Identify which cell holds the provided text, then report its [X, Y] central coordinate. 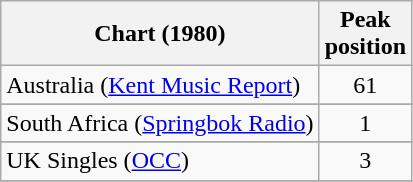
Chart (1980) [160, 34]
1 [365, 123]
UK Singles (OCC) [160, 161]
Peak position [365, 34]
Australia (Kent Music Report) [160, 85]
61 [365, 85]
3 [365, 161]
South Africa (Springbok Radio) [160, 123]
